Provide the [X, Y] coordinate of the cell's center where the given text is located.  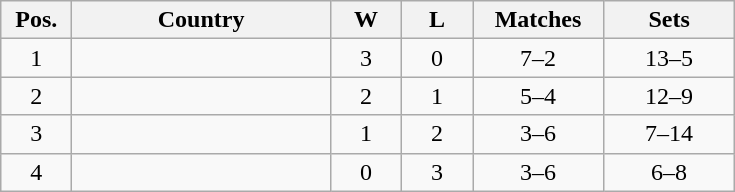
6–8 [670, 172]
5–4 [538, 96]
Pos. [36, 20]
4 [36, 172]
Matches [538, 20]
W [366, 20]
Sets [670, 20]
12–9 [670, 96]
13–5 [670, 58]
7–2 [538, 58]
Country [202, 20]
7–14 [670, 134]
L [436, 20]
